Find where the given text appears and provide that cell's center as [X, Y] coordinate. 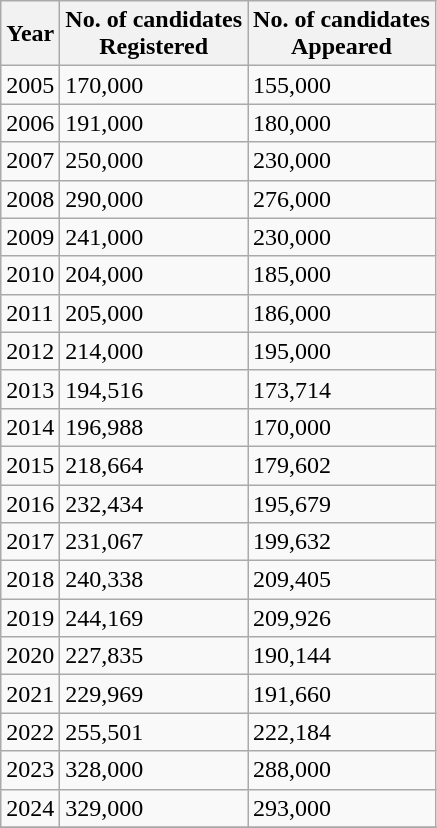
2014 [30, 427]
222,184 [342, 732]
2022 [30, 732]
Year [30, 34]
240,338 [154, 580]
179,602 [342, 465]
185,000 [342, 275]
194,516 [154, 389]
199,632 [342, 542]
2009 [30, 237]
288,000 [342, 770]
2005 [30, 85]
2017 [30, 542]
231,067 [154, 542]
2015 [30, 465]
2012 [30, 351]
328,000 [154, 770]
173,714 [342, 389]
2019 [30, 618]
2023 [30, 770]
218,664 [154, 465]
255,501 [154, 732]
2010 [30, 275]
191,000 [154, 123]
2013 [30, 389]
195,000 [342, 351]
2008 [30, 199]
190,144 [342, 656]
227,835 [154, 656]
244,169 [154, 618]
205,000 [154, 313]
2021 [30, 694]
241,000 [154, 237]
155,000 [342, 85]
293,000 [342, 808]
No. of candidatesAppeared [342, 34]
209,405 [342, 580]
214,000 [154, 351]
2007 [30, 161]
2024 [30, 808]
229,969 [154, 694]
196,988 [154, 427]
2018 [30, 580]
2016 [30, 503]
209,926 [342, 618]
180,000 [342, 123]
290,000 [154, 199]
No. of candidatesRegistered [154, 34]
195,679 [342, 503]
191,660 [342, 694]
2020 [30, 656]
186,000 [342, 313]
204,000 [154, 275]
329,000 [154, 808]
276,000 [342, 199]
232,434 [154, 503]
2006 [30, 123]
2011 [30, 313]
250,000 [154, 161]
